Provide the (x, y) coordinate of the cell's center where the given text is located.  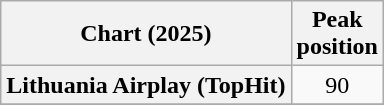
90 (337, 85)
Lithuania Airplay (TopHit) (146, 85)
Chart (2025) (146, 34)
Peakposition (337, 34)
